Scan for the cell matching the given text and deliver its (x, y) coordinate at center. 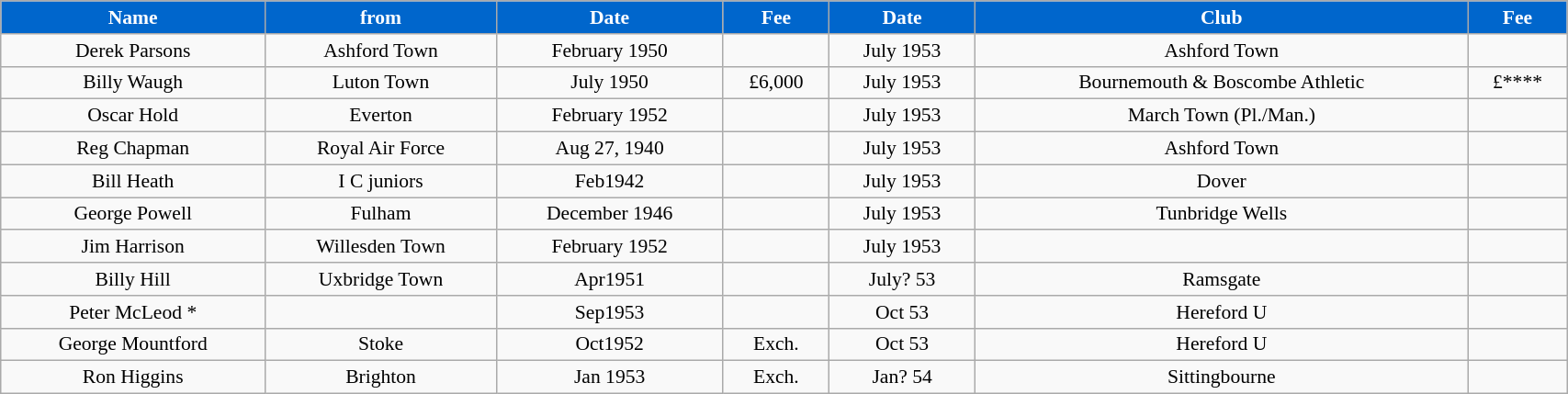
Willesden Town (381, 247)
Peter McLeod * (133, 312)
March Town (Pl./Man.) (1222, 116)
Bournemouth & Boscombe Athletic (1222, 83)
Billy Hill (133, 279)
Jan 1953 (609, 377)
Oscar Hold (133, 116)
Royal Air Force (381, 149)
Reg Chapman (133, 149)
December 1946 (609, 214)
Bill Heath (133, 181)
Club (1222, 17)
Ramsgate (1222, 279)
Aug 27, 1940 (609, 149)
Derek Parsons (133, 51)
Oct1952 (609, 344)
July 1950 (609, 83)
Dover (1222, 181)
Billy Waugh (133, 83)
£6,000 (776, 83)
Sittingbourne (1222, 377)
Feb1942 (609, 181)
Apr1951 (609, 279)
Jan? 54 (902, 377)
Stoke (381, 344)
Everton (381, 116)
Luton Town (381, 83)
Uxbridge Town (381, 279)
Sep1953 (609, 312)
£**** (1517, 83)
George Powell (133, 214)
from (381, 17)
Jim Harrison (133, 247)
Name (133, 17)
February 1950 (609, 51)
Ron Higgins (133, 377)
Fulham (381, 214)
Tunbridge Wells (1222, 214)
I C juniors (381, 181)
July? 53 (902, 279)
Brighton (381, 377)
George Mountford (133, 344)
